Pinpoint the cell where the given text exists, returning its [x, y] midpoint coordinate. 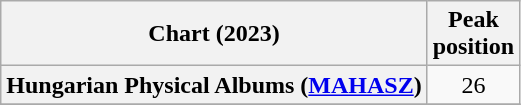
Hungarian Physical Albums (MAHASZ) [214, 85]
Peakposition [473, 34]
26 [473, 85]
Chart (2023) [214, 34]
